Extract the [x, y] coordinate from the center of the cell holding the provided text.  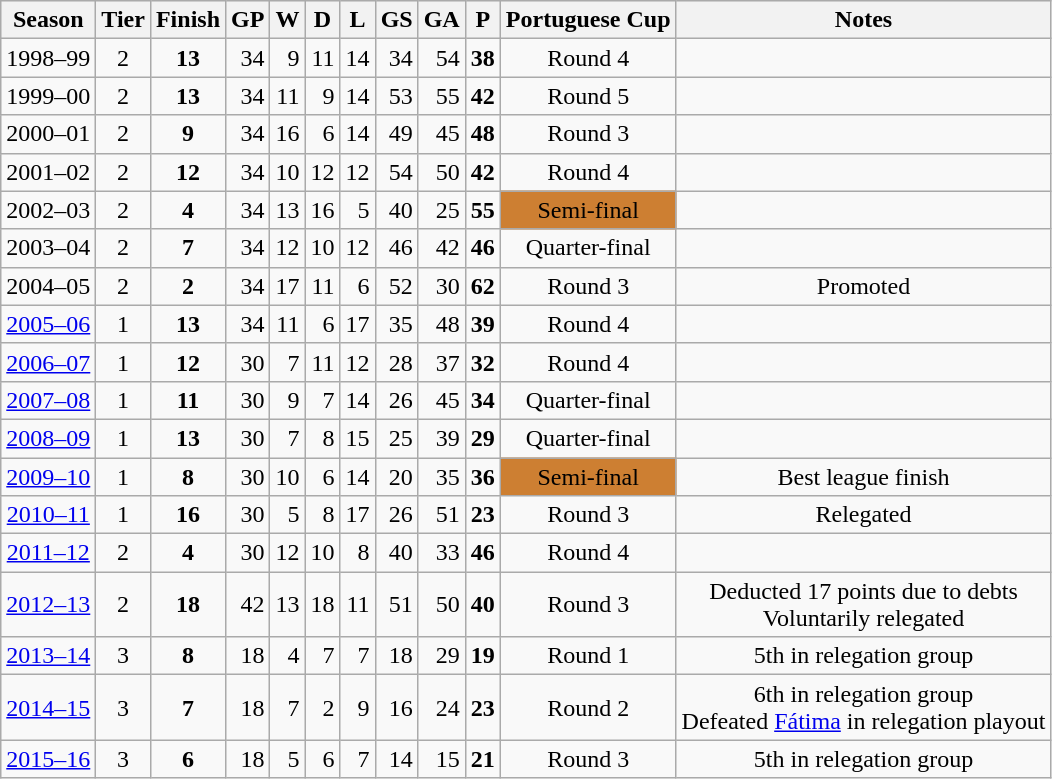
Deducted 17 points due to debtsVoluntarily relegated [864, 604]
32 [482, 362]
Tier [124, 20]
GS [396, 20]
Season [48, 20]
1999–00 [48, 96]
38 [482, 58]
2015–16 [48, 759]
2010–11 [48, 515]
2003–04 [48, 248]
Round 2 [588, 708]
24 [442, 708]
20 [396, 477]
GA [442, 20]
2002–03 [48, 210]
Best league finish [864, 477]
Portuguese Cup [588, 20]
Round 1 [588, 656]
52 [396, 286]
2001–02 [48, 172]
Round 5 [588, 96]
6th in relegation groupDefeated Fátima in relegation playout [864, 708]
W [288, 20]
Finish [188, 20]
33 [442, 553]
2006–07 [48, 362]
2009–10 [48, 477]
49 [396, 134]
2011–12 [48, 553]
62 [482, 286]
2014–15 [48, 708]
1998–99 [48, 58]
Notes [864, 20]
21 [482, 759]
Promoted [864, 286]
2013–14 [48, 656]
53 [396, 96]
2007–08 [48, 400]
2012–13 [48, 604]
2005–06 [48, 324]
2004–05 [48, 286]
2000–01 [48, 134]
2008–09 [48, 438]
36 [482, 477]
GP [248, 20]
37 [442, 362]
D [322, 20]
28 [396, 362]
Relegated [864, 515]
19 [482, 656]
P [482, 20]
L [358, 20]
